Return the [x, y] coordinate for the center point of the cell that contains the specified text.  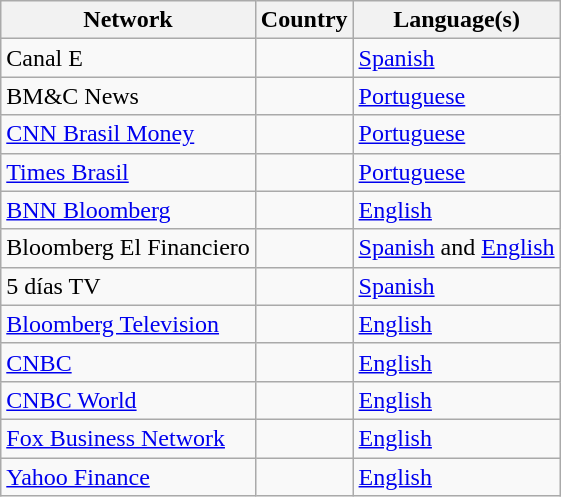
Language(s) [456, 20]
Network [128, 20]
Spanish and English [456, 248]
Bloomberg Television [128, 324]
Canal E [128, 58]
5 días TV [128, 286]
Times Brasil [128, 172]
BNN Bloomberg [128, 210]
Yahoo Finance [128, 477]
CNN Brasil Money [128, 134]
Bloomberg El Financiero [128, 248]
Fox Business Network [128, 438]
BM&C News [128, 96]
Country [304, 20]
CNBC [128, 362]
CNBC World [128, 400]
